From the cell containing the given text, extract its center point as [x, y] coordinate. 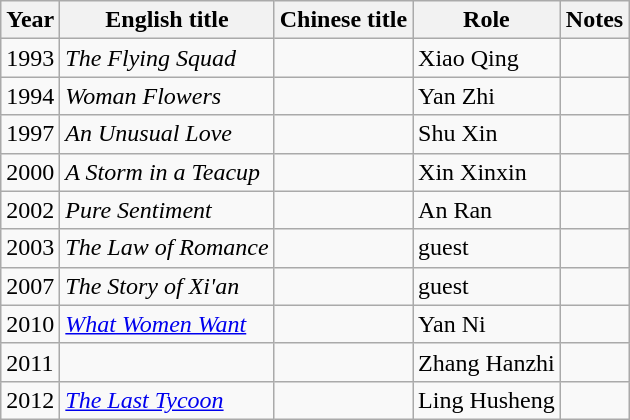
An Unusual Love [167, 134]
1993 [30, 58]
Pure Sentiment [167, 210]
Year [30, 20]
The Last Tycoon [167, 400]
Woman Flowers [167, 96]
Chinese title [343, 20]
2000 [30, 172]
2002 [30, 210]
An Ran [487, 210]
Role [487, 20]
Ling Husheng [487, 400]
1997 [30, 134]
Yan Zhi [487, 96]
The Law of Romance [167, 248]
2007 [30, 286]
Yan Ni [487, 324]
Zhang Hanzhi [487, 362]
What Women Want [167, 324]
2011 [30, 362]
Notes [594, 20]
The Flying Squad [167, 58]
Shu Xin [487, 134]
2010 [30, 324]
Xin Xinxin [487, 172]
2012 [30, 400]
The Story of Xi'an [167, 286]
2003 [30, 248]
English title [167, 20]
1994 [30, 96]
A Storm in a Teacup [167, 172]
Xiao Qing [487, 58]
